Output the (x, y) coordinate of the center of the cell containing the given text.  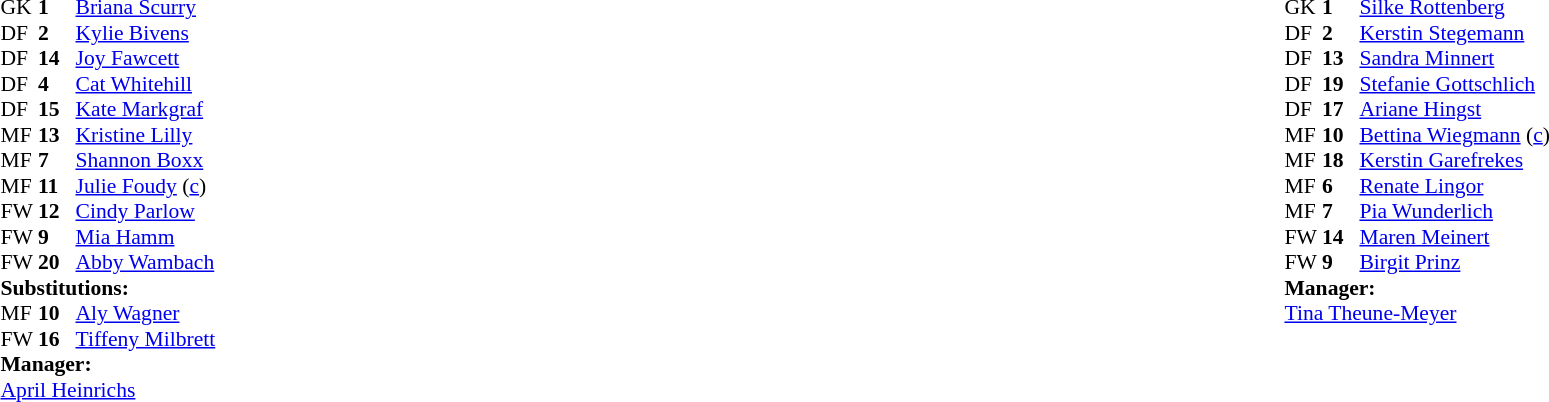
19 (1341, 84)
Kylie Bivens (146, 33)
Cat Whitehill (146, 84)
6 (1341, 186)
Mia Hamm (146, 237)
20 (57, 263)
11 (57, 186)
Tiffeny Milbrett (146, 339)
Abby Wambach (146, 263)
Cindy Parlow (146, 211)
Manager: (108, 365)
Substitutions: (108, 288)
17 (1341, 109)
4 (57, 84)
Kate Markgraf (146, 109)
15 (57, 109)
Julie Foudy (c) (146, 186)
16 (57, 339)
12 (57, 211)
18 (1341, 161)
Shannon Boxx (146, 161)
Aly Wagner (146, 313)
Kristine Lilly (146, 135)
Joy Fawcett (146, 59)
